From the cell containing the given text, extract its center point as [X, Y] coordinate. 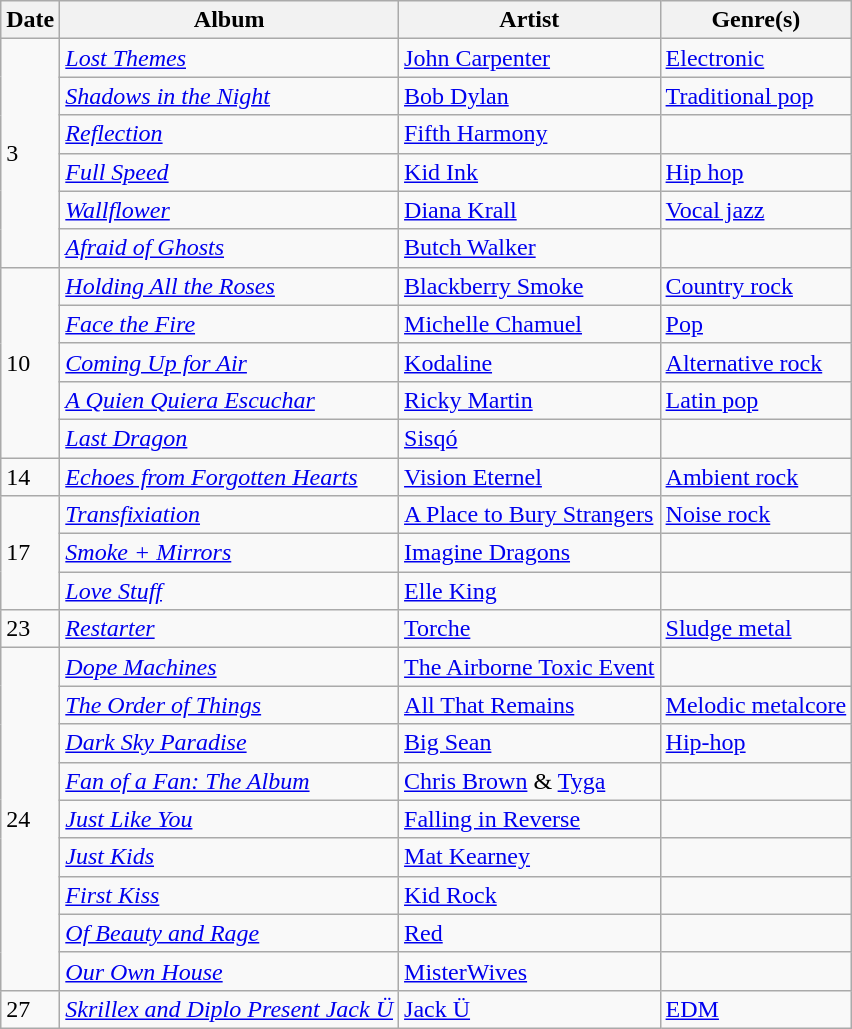
Country rock [756, 286]
Echoes from Forgotten Hearts [230, 477]
First Kiss [230, 895]
Shadows in the Night [230, 96]
24 [30, 820]
Mat Kearney [530, 857]
Falling in Reverse [530, 819]
Just Kids [230, 857]
Kid Rock [530, 895]
Hip hop [756, 172]
All That Remains [530, 705]
Elle King [530, 591]
Our Own House [230, 971]
Smoke + Mirrors [230, 553]
Torche [530, 629]
Transfixiation [230, 515]
Diana Krall [530, 210]
Date [30, 20]
Skrillex and Diplo Present Jack Ü [230, 1009]
23 [30, 629]
Vision Eternel [530, 477]
Album [230, 20]
John Carpenter [530, 58]
Just Like You [230, 819]
Dark Sky Paradise [230, 743]
Genre(s) [756, 20]
EDM [756, 1009]
Big Sean [530, 743]
A Quien Quiera Escuchar [230, 400]
14 [30, 477]
Ricky Martin [530, 400]
Kid Ink [530, 172]
Sludge metal [756, 629]
Dope Machines [230, 667]
Traditional pop [756, 96]
The Order of Things [230, 705]
10 [30, 362]
Vocal jazz [756, 210]
17 [30, 553]
Restarter [230, 629]
Full Speed [230, 172]
Kodaline [530, 362]
Butch Walker [530, 248]
Chris Brown & Tyga [530, 781]
Fifth Harmony [530, 134]
Afraid of Ghosts [230, 248]
Red [530, 933]
Bob Dylan [530, 96]
Alternative rock [756, 362]
Imagine Dragons [530, 553]
Face the Fire [230, 324]
Noise rock [756, 515]
MisterWives [530, 971]
Lost Themes [230, 58]
Michelle Chamuel [530, 324]
3 [30, 153]
27 [30, 1009]
Coming Up for Air [230, 362]
Blackberry Smoke [530, 286]
Sisqó [530, 438]
Of Beauty and Rage [230, 933]
Artist [530, 20]
Holding All the Roses [230, 286]
Jack Ü [530, 1009]
Reflection [230, 134]
Electronic [756, 58]
A Place to Bury Strangers [530, 515]
Fan of a Fan: The Album [230, 781]
Pop [756, 324]
Hip-hop [756, 743]
The Airborne Toxic Event [530, 667]
Love Stuff [230, 591]
Ambient rock [756, 477]
Last Dragon [230, 438]
Wallflower [230, 210]
Latin pop [756, 400]
Melodic metalcore [756, 705]
